Locate the cell with the specified text and output its [X, Y] center coordinate. 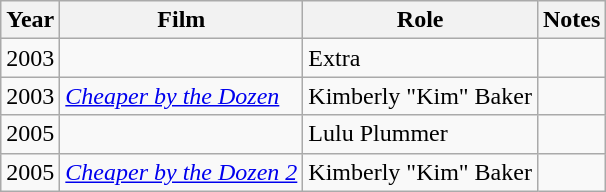
Cheaper by the Dozen 2 [182, 172]
Film [182, 20]
Year [30, 20]
Extra [420, 58]
Cheaper by the Dozen [182, 96]
Notes [571, 20]
Lulu Plummer [420, 134]
Role [420, 20]
